Capture the cell that displays the provided text and extract its [x, y] central coordinate. 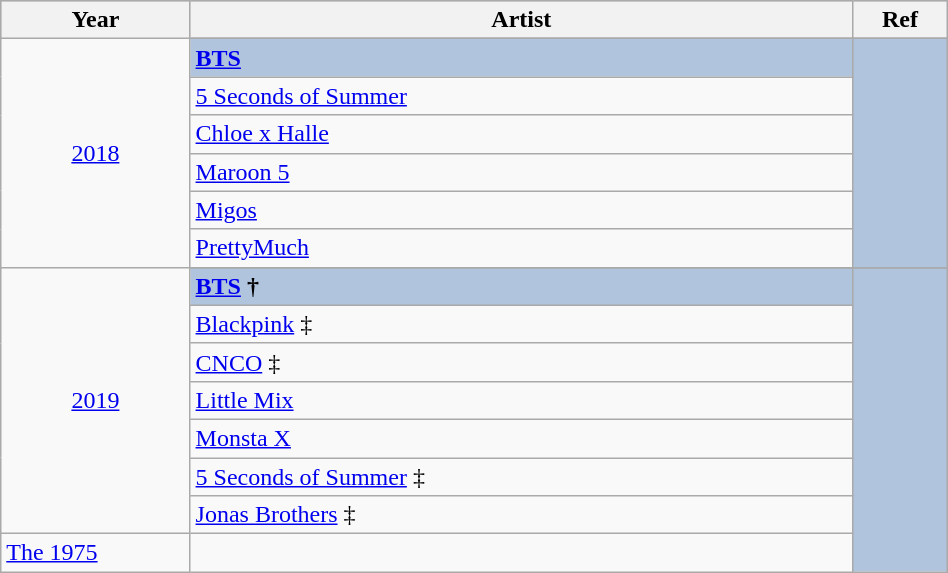
Jonas Brothers ‡ [522, 515]
Year [96, 20]
5 Seconds of Summer [522, 96]
Migos [522, 210]
Ref [900, 20]
Chloe x Halle [522, 134]
BTS † [522, 286]
Maroon 5 [522, 172]
Artist [522, 20]
2019 [96, 400]
5 Seconds of Summer ‡ [522, 477]
BTS [522, 58]
2018 [96, 153]
Monsta X [522, 438]
Blackpink ‡ [522, 324]
Little Mix [522, 400]
CNCO ‡ [522, 362]
PrettyMuch [522, 248]
The 1975 [96, 553]
